Scan for the cell matching the given text and deliver its (x, y) coordinate at center. 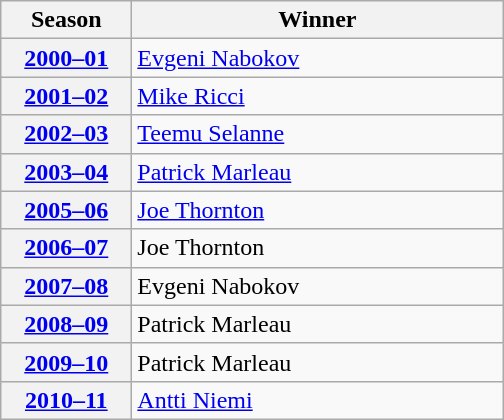
Season (66, 20)
2001–02 (66, 96)
2008–09 (66, 324)
Mike Ricci (318, 96)
2007–08 (66, 286)
Teemu Selanne (318, 134)
2000–01 (66, 58)
2005–06 (66, 210)
Antti Niemi (318, 400)
2009–10 (66, 362)
Winner (318, 20)
2006–07 (66, 248)
2003–04 (66, 172)
2010–11 (66, 400)
2002–03 (66, 134)
